Search for the cell housing the specified text and yield its (x, y) center coordinate. 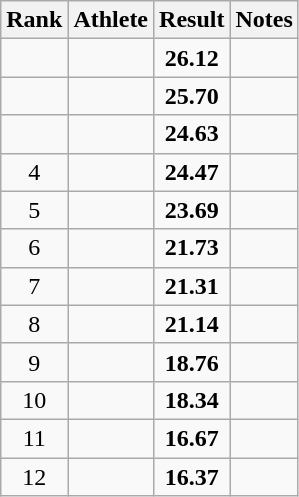
16.37 (192, 477)
5 (34, 210)
4 (34, 172)
Rank (34, 20)
8 (34, 324)
10 (34, 400)
25.70 (192, 96)
Athlete (111, 20)
21.14 (192, 324)
Result (192, 20)
16.67 (192, 438)
12 (34, 477)
23.69 (192, 210)
11 (34, 438)
Notes (264, 20)
21.31 (192, 286)
24.47 (192, 172)
18.76 (192, 362)
7 (34, 286)
21.73 (192, 248)
9 (34, 362)
6 (34, 248)
24.63 (192, 134)
18.34 (192, 400)
26.12 (192, 58)
